For the text-containing cell, return its midpoint in (x, y) coordinate format. 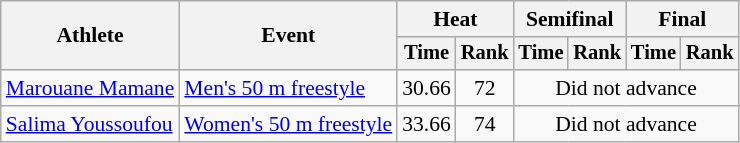
Final (682, 19)
72 (485, 88)
Marouane Mamane (90, 88)
Athlete (90, 36)
Event (288, 36)
Heat (455, 19)
Women's 50 m freestyle (288, 124)
30.66 (426, 88)
74 (485, 124)
Semifinal (569, 19)
Men's 50 m freestyle (288, 88)
Salima Youssoufou (90, 124)
33.66 (426, 124)
